From the cell containing the given text, extract its center point as [x, y] coordinate. 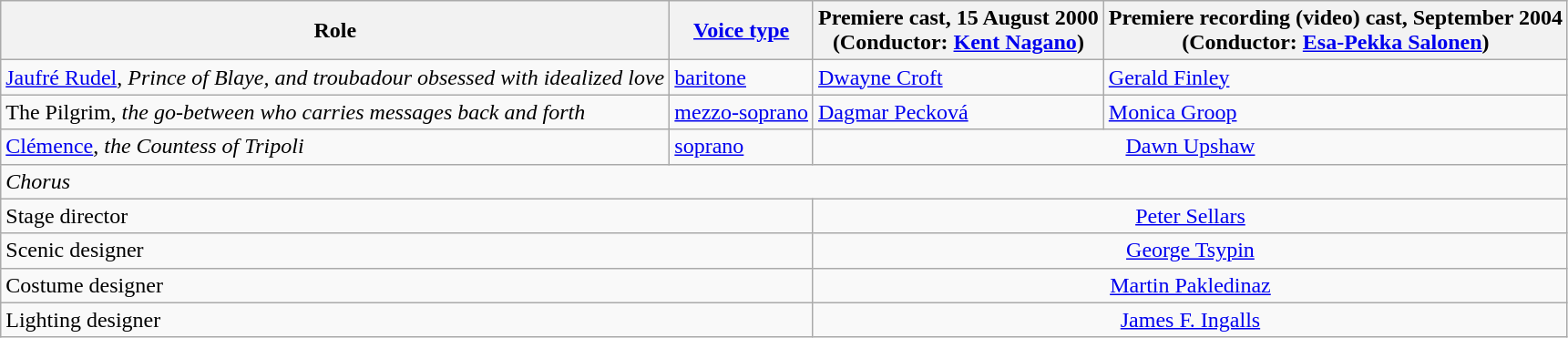
Clémence, the Countess of Tripoli [335, 147]
George Tsypin [1190, 251]
Dagmar Pecková [958, 112]
mezzo-soprano [742, 112]
Costume designer [407, 285]
Dawn Upshaw [1190, 147]
soprano [742, 147]
Stage director [407, 216]
Dwayne Croft [958, 77]
Martin Pakledinaz [1190, 285]
Premiere cast, 15 August 2000(Conductor: Kent Nagano) [958, 31]
Lighting designer [407, 320]
The Pilgrim, the go-between who carries messages back and forth [335, 112]
Voice type [742, 31]
Monica Groop [1336, 112]
Role [335, 31]
baritone [742, 77]
James F. Ingalls [1190, 320]
Jaufré Rudel, Prince of Blaye, and troubadour obsessed with idealized love [335, 77]
Scenic designer [407, 251]
Chorus [784, 181]
Peter Sellars [1190, 216]
Gerald Finley [1336, 77]
Premiere recording (video) cast, September 2004(Conductor: Esa-Pekka Salonen) [1336, 31]
